Return the (x, y) coordinate for the center point of the cell that contains the specified text.  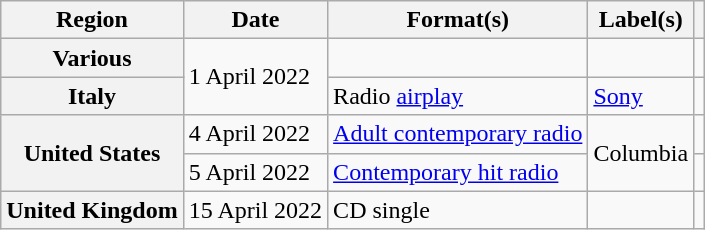
Various (92, 58)
Sony (641, 96)
Format(s) (458, 20)
CD single (458, 210)
United States (92, 153)
Date (255, 20)
Adult contemporary radio (458, 134)
5 April 2022 (255, 172)
Region (92, 20)
Columbia (641, 153)
15 April 2022 (255, 210)
4 April 2022 (255, 134)
Contemporary hit radio (458, 172)
Italy (92, 96)
Label(s) (641, 20)
1 April 2022 (255, 77)
Radio airplay (458, 96)
United Kingdom (92, 210)
